From the cell containing the given text, extract its center point as [x, y] coordinate. 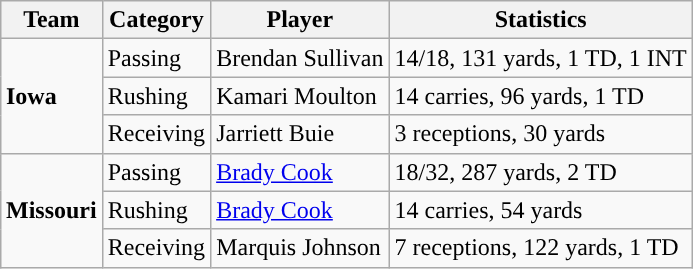
Jarriett Buie [300, 134]
14/18, 131 yards, 1 TD, 1 INT [540, 58]
Category [156, 20]
14 carries, 54 yards [540, 210]
Brendan Sullivan [300, 58]
3 receptions, 30 yards [540, 134]
Marquis Johnson [300, 248]
Player [300, 20]
Iowa [51, 96]
18/32, 287 yards, 2 TD [540, 172]
14 carries, 96 yards, 1 TD [540, 96]
Team [51, 20]
Missouri [51, 210]
Kamari Moulton [300, 96]
7 receptions, 122 yards, 1 TD [540, 248]
Statistics [540, 20]
